Scan for the cell matching the given text and deliver its [X, Y] coordinate at center. 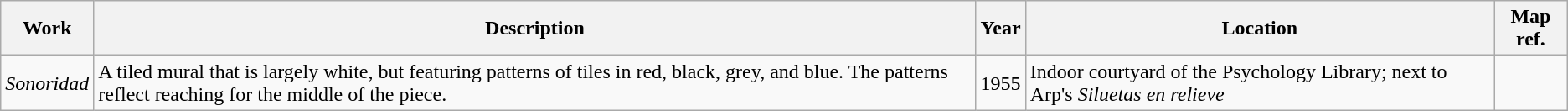
Description [534, 29]
Sonoridad [47, 82]
Location [1260, 29]
Year [1000, 29]
Work [47, 29]
Indoor courtyard of the Psychology Library; next to Arp's Siluetas en relieve [1260, 82]
Map ref. [1531, 29]
1955 [1000, 82]
